Detect which cell encompasses the target text, then output its (X, Y) center coordinate. 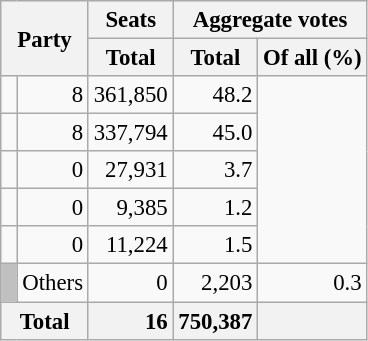
9,385 (130, 208)
Aggregate votes (270, 20)
Others (52, 283)
3.7 (216, 170)
1.2 (216, 208)
Of all (%) (312, 58)
45.0 (216, 133)
2,203 (216, 283)
48.2 (216, 95)
1.5 (216, 245)
11,224 (130, 245)
16 (130, 321)
337,794 (130, 133)
750,387 (216, 321)
Party (45, 38)
27,931 (130, 170)
0.3 (312, 283)
Seats (130, 20)
361,850 (130, 95)
